Identify which cell holds the provided text, then report its [X, Y] central coordinate. 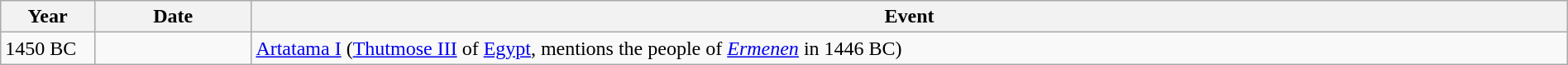
Date [172, 17]
1450 BC [48, 48]
Year [48, 17]
Artatama I (Thutmose III of Egypt, mentions the people of Ermenen in 1446 BC) [910, 48]
Event [910, 17]
